Locate the cell with the specified text and output its (X, Y) center coordinate. 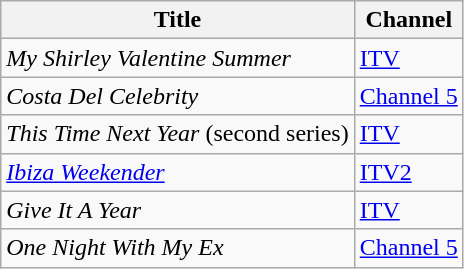
Costa Del Celebrity (178, 96)
Give It A Year (178, 210)
Ibiza Weekender (178, 172)
This Time Next Year (second series) (178, 134)
One Night With My Ex (178, 248)
ITV2 (408, 172)
My Shirley Valentine Summer (178, 58)
Title (178, 20)
Channel (408, 20)
